Locate the cell with the specified text and output its (X, Y) center coordinate. 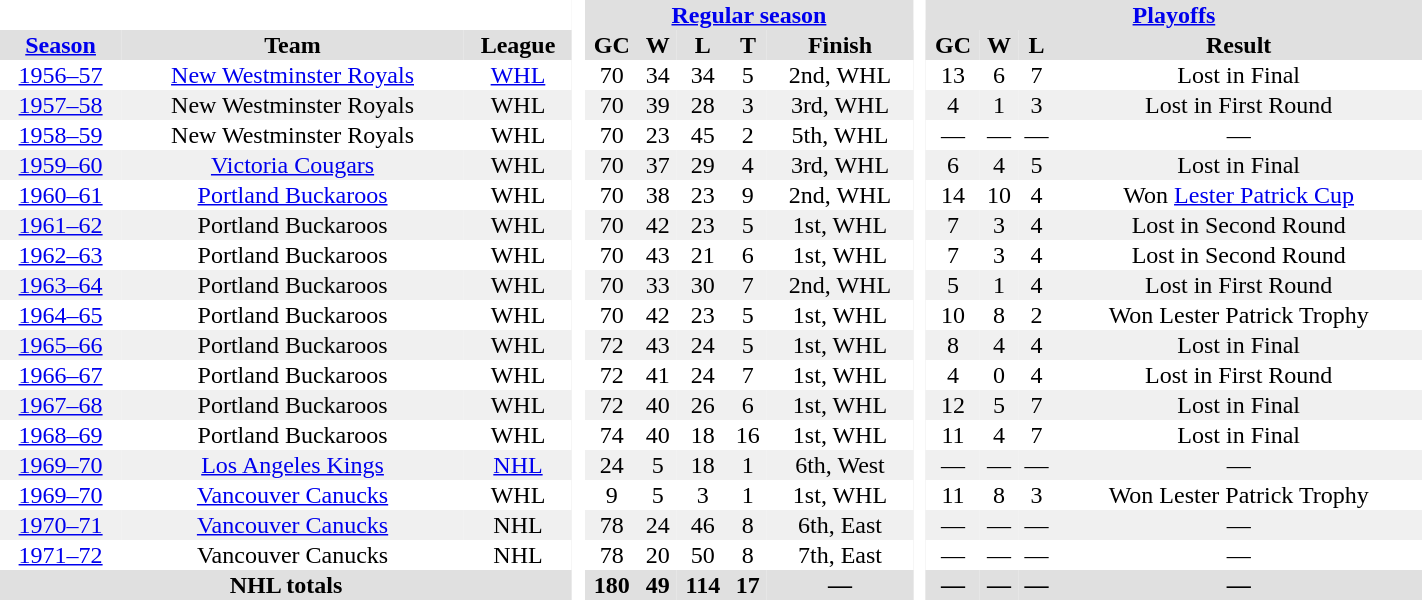
Finish (840, 45)
26 (703, 405)
37 (658, 165)
6th, West (840, 465)
1956–57 (60, 75)
14 (953, 195)
6th, East (840, 525)
1965–66 (60, 345)
30 (703, 285)
46 (703, 525)
Playoffs (1174, 15)
21 (703, 255)
1971–72 (60, 555)
1961–62 (60, 225)
16 (748, 435)
1957–58 (60, 105)
17 (748, 585)
1959–60 (60, 165)
39 (658, 105)
1966–67 (60, 375)
180 (612, 585)
League (518, 45)
49 (658, 585)
Team (292, 45)
T (748, 45)
74 (612, 435)
1967–68 (60, 405)
Won Lester Patrick Cup (1238, 195)
Victoria Cougars (292, 165)
29 (703, 165)
1964–65 (60, 315)
1963–64 (60, 285)
Season (60, 45)
1960–61 (60, 195)
1962–63 (60, 255)
45 (703, 135)
1968–69 (60, 435)
5th, WHL (840, 135)
0 (999, 375)
7th, East (840, 555)
12 (953, 405)
1958–59 (60, 135)
20 (658, 555)
Regular season (750, 15)
Los Angeles Kings (292, 465)
41 (658, 375)
NHL totals (286, 585)
50 (703, 555)
13 (953, 75)
1970–71 (60, 525)
Result (1238, 45)
114 (703, 585)
28 (703, 105)
38 (658, 195)
33 (658, 285)
